Locate the cell with the specified text and output its (x, y) center coordinate. 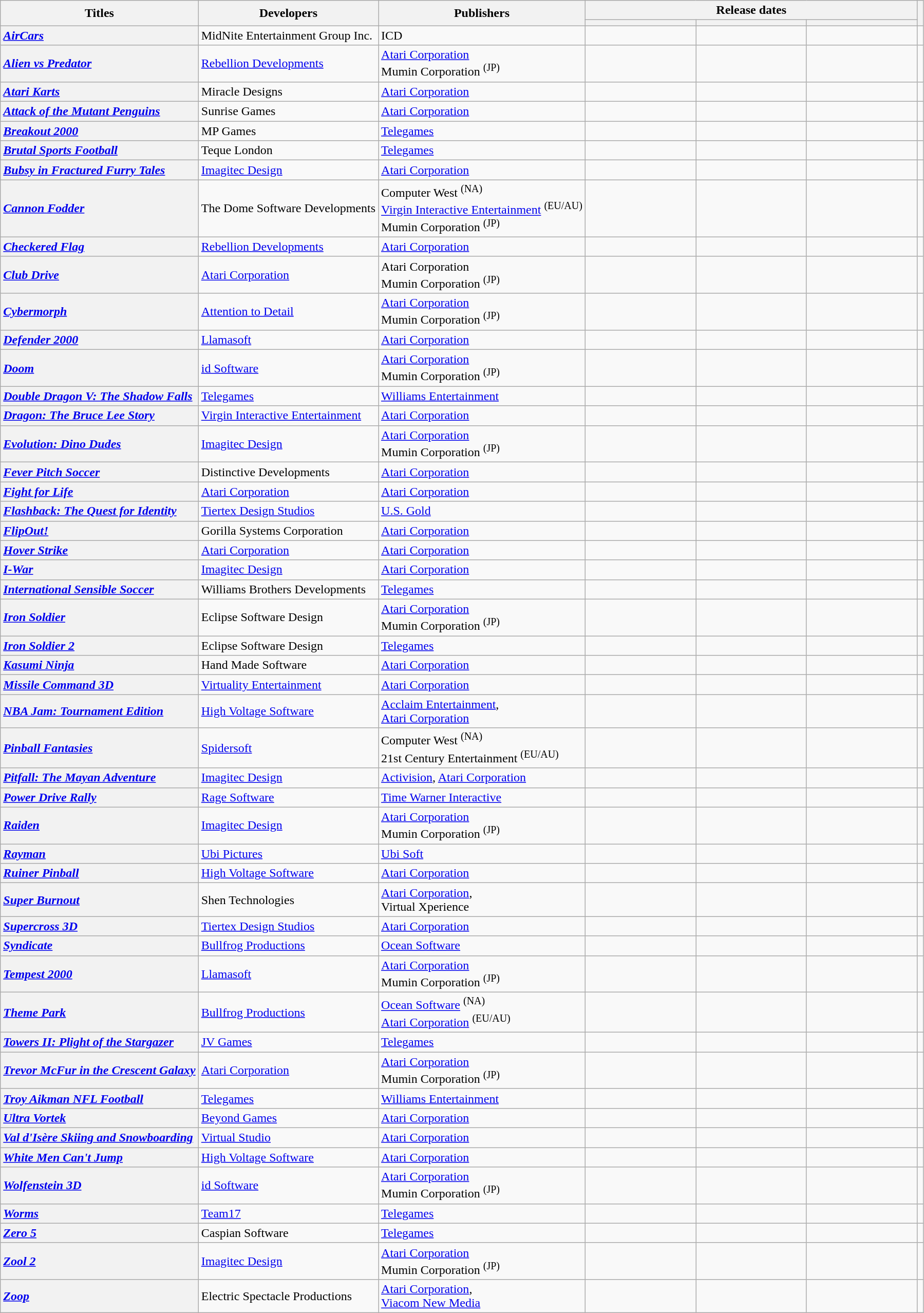
Atari Corporation,Viacom New Media (482, 1297)
JV Games (288, 1042)
Troy Aikman NFL Football (100, 1098)
Titles (100, 13)
Theme Park (100, 1012)
Miracle Designs (288, 91)
Doom (100, 368)
Distinctive Developments (288, 472)
Attention to Detail (288, 312)
Time Warner Interactive (482, 797)
U.S. Gold (482, 511)
Hover Strike (100, 550)
Pinball Fantasies (100, 748)
Activision, Atari Corporation (482, 778)
ICD (482, 35)
Sunrise Games (288, 111)
Shen Technologies (288, 900)
Computer West (NA)21st Century Entertainment (EU/AU) (482, 748)
FlipOut! (100, 531)
Worms (100, 1213)
Super Burnout (100, 900)
Missile Command 3D (100, 685)
Iron Soldier (100, 617)
Rage Software (288, 797)
Club Drive (100, 275)
I-War (100, 570)
Team17 (288, 1213)
Virgin Interactive Entertainment (288, 416)
Rayman (100, 854)
Syndicate (100, 946)
Raiden (100, 826)
Val d'Isère Skiing and Snowboarding (100, 1137)
Gorilla Systems Corporation (288, 531)
Electric Spectacle Productions (288, 1297)
Publishers (482, 13)
Pitfall: The Mayan Adventure (100, 778)
Hand Made Software (288, 665)
Zoop (100, 1297)
Bubsy in Fractured Furry Tales (100, 170)
Ocean Software (482, 946)
Atari Corporation,Virtual Xperience (482, 900)
Release dates (751, 10)
Double Dragon V: The Shadow Falls (100, 396)
Beyond Games (288, 1118)
Spidersoft (288, 748)
Virtual Studio (288, 1137)
Kasumi Ninja (100, 665)
Ubi Pictures (288, 854)
Defender 2000 (100, 340)
Power Drive Rally (100, 797)
Acclaim Entertainment,Atari Corporation (482, 711)
Teque London (288, 151)
Cannon Fodder (100, 209)
Virtuality Entertainment (288, 685)
Fight for Life (100, 492)
Ruiner Pinball (100, 873)
Zero 5 (100, 1233)
Wolfenstein 3D (100, 1186)
Dragon: The Bruce Lee Story (100, 416)
Brutal Sports Football (100, 151)
White Men Can't Jump (100, 1157)
International Sensible Soccer (100, 589)
NBA Jam: Tournament Edition (100, 711)
Ocean Software (NA)Atari Corporation (EU/AU) (482, 1012)
Developers (288, 13)
Breakout 2000 (100, 131)
Caspian Software (288, 1233)
MidNite Entertainment Group Inc. (288, 35)
Alien vs Predator (100, 64)
Supercross 3D (100, 926)
The Dome Software Developments (288, 209)
Attack of the Mutant Penguins (100, 111)
MP Games (288, 131)
Flashback: The Quest for Identity (100, 511)
Ultra Vortek (100, 1118)
Cybermorph (100, 312)
Ubi Soft (482, 854)
Checkered Flag (100, 247)
Towers II: Plight of the Stargazer (100, 1042)
Zool 2 (100, 1261)
Evolution: Dino Dudes (100, 444)
Iron Soldier 2 (100, 646)
Atari Karts (100, 91)
AirCars (100, 35)
Trevor McFur in the Crescent Galaxy (100, 1071)
Fever Pitch Soccer (100, 472)
Computer West (NA)Virgin Interactive Entertainment (EU/AU)Mumin Corporation (JP) (482, 209)
Williams Brothers Developments (288, 589)
Tempest 2000 (100, 974)
